Find where the given text appears and provide that cell's center as [x, y] coordinate. 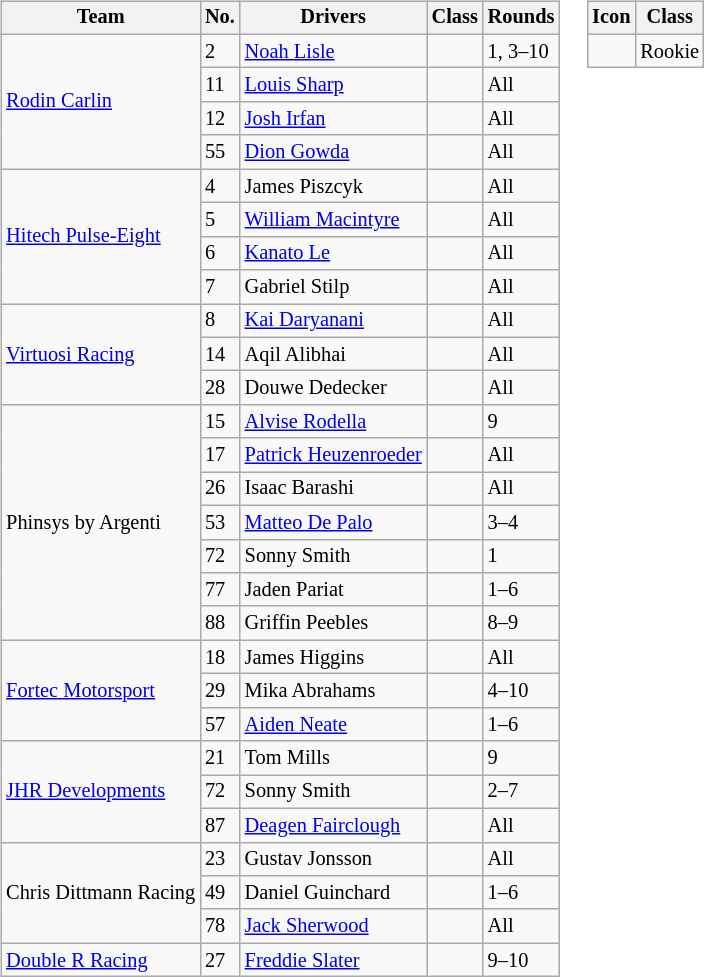
4 [220, 186]
Deagen Fairclough [334, 825]
7 [220, 287]
1, 3–10 [522, 51]
Rookie [670, 51]
Louis Sharp [334, 85]
5 [220, 220]
Hitech Pulse-Eight [100, 236]
23 [220, 859]
Dion Gowda [334, 152]
29 [220, 691]
Gabriel Stilp [334, 287]
Chris Dittmann Racing [100, 892]
6 [220, 253]
JHR Developments [100, 792]
26 [220, 489]
No. [220, 18]
18 [220, 657]
Kai Daryanani [334, 321]
78 [220, 926]
Drivers [334, 18]
9–10 [522, 960]
8 [220, 321]
Patrick Heuzenroeder [334, 455]
Gustav Jonsson [334, 859]
3–4 [522, 522]
Josh Irfan [334, 119]
Jack Sherwood [334, 926]
8–9 [522, 623]
21 [220, 758]
Rodin Carlin [100, 102]
Virtuosi Racing [100, 354]
14 [220, 354]
49 [220, 893]
Kanato Le [334, 253]
Aiden Neate [334, 724]
Aqil Alibhai [334, 354]
Alvise Rodella [334, 422]
77 [220, 590]
William Macintyre [334, 220]
Team [100, 18]
Phinsys by Argenti [100, 523]
12 [220, 119]
1 [522, 556]
11 [220, 85]
57 [220, 724]
28 [220, 388]
Isaac Barashi [334, 489]
4–10 [522, 691]
Icon [611, 18]
27 [220, 960]
Douwe Dedecker [334, 388]
James Higgins [334, 657]
55 [220, 152]
James Piszcyk [334, 186]
Noah Lisle [334, 51]
2–7 [522, 792]
Fortec Motorsport [100, 690]
15 [220, 422]
87 [220, 825]
88 [220, 623]
Jaden Pariat [334, 590]
17 [220, 455]
Matteo De Palo [334, 522]
Daniel Guinchard [334, 893]
53 [220, 522]
Double R Racing [100, 960]
Mika Abrahams [334, 691]
Freddie Slater [334, 960]
2 [220, 51]
Rounds [522, 18]
Tom Mills [334, 758]
Griffin Peebles [334, 623]
